From the cell containing the given text, extract its center point as (x, y) coordinate. 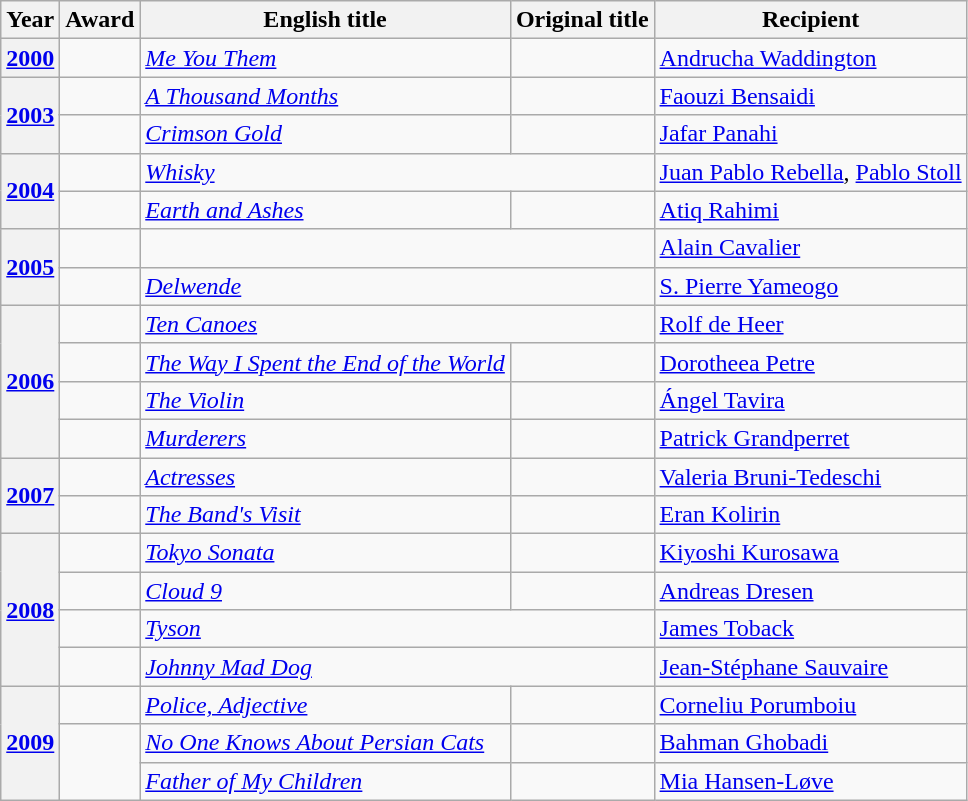
Atiq Rahimi (810, 210)
Me You Them (326, 58)
2006 (30, 381)
The Band's Visit (326, 515)
Whisky (397, 172)
Original title (582, 20)
2003 (30, 115)
2004 (30, 191)
2000 (30, 58)
Ángel Tavira (810, 400)
2008 (30, 610)
Tokyo Sonata (326, 553)
Juan Pablo Rebella, Pablo Stoll (810, 172)
A Thousand Months (326, 96)
Valeria Bruni-Tedeschi (810, 477)
Cloud 9 (326, 591)
Police, Adjective (326, 705)
Corneliu Porumboiu (810, 705)
Dorotheea Petre (810, 362)
Andrucha Waddington (810, 58)
Mia Hansen-Løve (810, 781)
Recipient (810, 20)
2007 (30, 496)
Year (30, 20)
Patrick Grandperret (810, 438)
The Violin (326, 400)
Jafar Panahi (810, 134)
S. Pierre Yameogo (810, 286)
Crimson Gold (326, 134)
Faouzi Bensaidi (810, 96)
2005 (30, 267)
Jean-Stéphane Sauvaire (810, 667)
Alain Cavalier (810, 248)
Award (100, 20)
James Toback (810, 629)
Bahman Ghobadi (810, 743)
Eran Kolirin (810, 515)
The Way I Spent the End of the World (326, 362)
Earth and Ashes (326, 210)
Murderers (326, 438)
English title (326, 20)
No One Knows About Persian Cats (326, 743)
Delwende (397, 286)
2009 (30, 743)
Andreas Dresen (810, 591)
Kiyoshi Kurosawa (810, 553)
Rolf de Heer (810, 324)
Johnny Mad Dog (397, 667)
Ten Canoes (397, 324)
Father of My Children (326, 781)
Actresses (326, 477)
Tyson (397, 629)
